Pinpoint the cell where the given text exists, returning its (X, Y) midpoint coordinate. 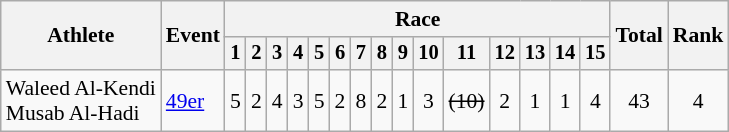
Athlete (81, 36)
13 (535, 54)
6 (340, 54)
Event (193, 36)
15 (595, 54)
10 (428, 54)
11 (466, 54)
(10) (466, 100)
Waleed Al-KendiMusab Al-Hadi (81, 100)
7 (360, 54)
9 (402, 54)
12 (505, 54)
43 (638, 100)
Total (638, 36)
49er (193, 100)
Rank (698, 36)
Race (418, 19)
14 (565, 54)
